Scan for the cell matching the given text and deliver its [x, y] coordinate at center. 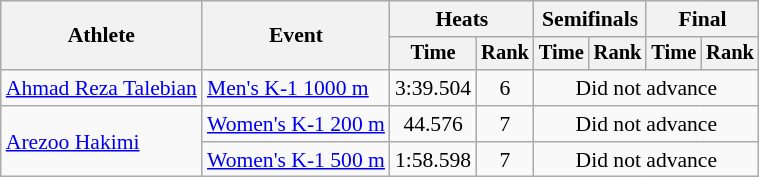
Heats [462, 19]
Final [702, 19]
3:39.504 [433, 88]
44.576 [433, 124]
Men's K-1 1000 m [296, 88]
Event [296, 36]
6 [505, 88]
Semifinals [590, 19]
Arezoo Hakimi [102, 142]
Women's K-1 200 m [296, 124]
Ahmad Reza Talebian [102, 88]
Athlete [102, 36]
7 [505, 124]
